Search for the cell housing the specified text and yield its (x, y) center coordinate. 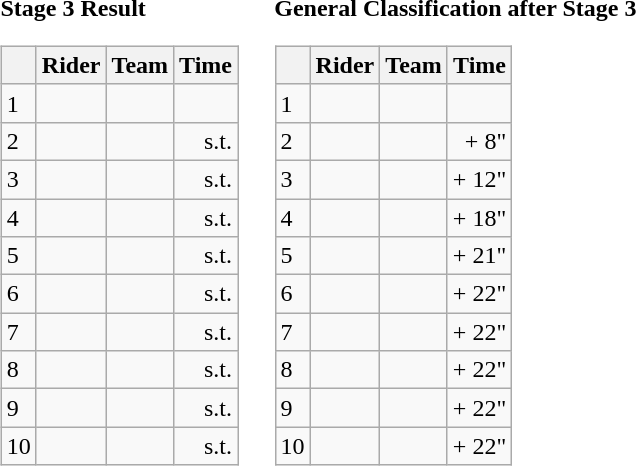
+ 21" (479, 256)
+ 8" (479, 141)
+ 18" (479, 217)
+ 12" (479, 179)
